For the text-containing cell, return its midpoint in (x, y) coordinate format. 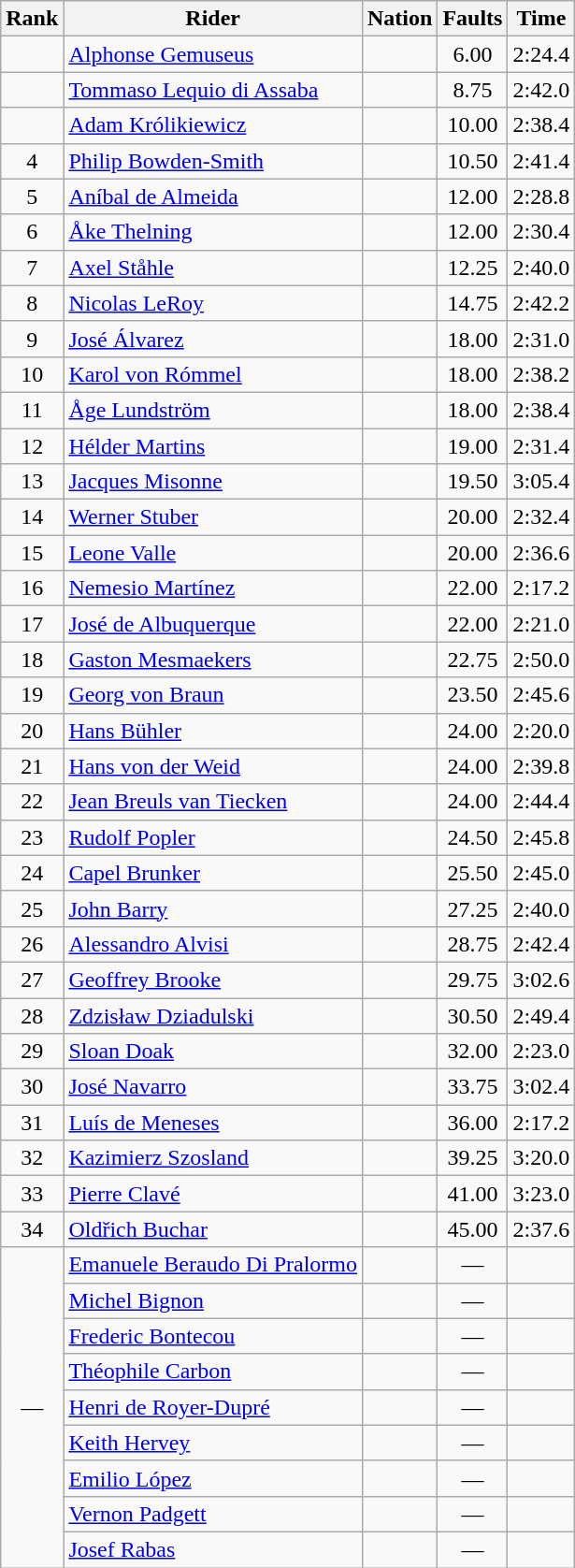
Georg von Braun (213, 695)
2:44.4 (541, 802)
Oldřich Buchar (213, 1229)
5 (32, 196)
Sloan Doak (213, 1052)
3:05.4 (541, 482)
8.75 (473, 90)
2:24.4 (541, 54)
Jacques Misonne (213, 482)
2:42.2 (541, 303)
10 (32, 374)
29 (32, 1052)
45.00 (473, 1229)
3:02.6 (541, 980)
23.50 (473, 695)
2:42.4 (541, 944)
19.00 (473, 446)
34 (32, 1229)
2:45.0 (541, 873)
2:21.0 (541, 624)
3:20.0 (541, 1158)
Time (541, 19)
30.50 (473, 1015)
Aníbal de Almeida (213, 196)
Axel Ståhle (213, 268)
2:31.0 (541, 339)
28 (32, 1015)
Keith Hervey (213, 1443)
Henri de Royer-Dupré (213, 1407)
Josef Rabas (213, 1549)
6 (32, 232)
10.50 (473, 161)
Åge Lundström (213, 410)
Pierre Clavé (213, 1194)
Leone Valle (213, 553)
17 (32, 624)
José Álvarez (213, 339)
2:49.4 (541, 1015)
Hélder Martins (213, 446)
Zdzisław Dziadulski (213, 1015)
Vernon Padgett (213, 1514)
2:32.4 (541, 517)
2:38.2 (541, 374)
Hans Bühler (213, 731)
José de Albuquerque (213, 624)
Faults (473, 19)
27.25 (473, 908)
2:37.6 (541, 1229)
2:30.4 (541, 232)
Hans von der Weid (213, 766)
30 (32, 1087)
Théophile Carbon (213, 1372)
Jean Breuls van Tiecken (213, 802)
32.00 (473, 1052)
33 (32, 1194)
12.25 (473, 268)
16 (32, 588)
Emanuele Beraudo Di Pralormo (213, 1265)
3:02.4 (541, 1087)
Adam Królikiewicz (213, 125)
10.00 (473, 125)
Tommaso Lequio di Assaba (213, 90)
22.75 (473, 660)
14.75 (473, 303)
20 (32, 731)
36.00 (473, 1123)
Frederic Bontecou (213, 1336)
24 (32, 873)
Alphonse Gemuseus (213, 54)
13 (32, 482)
41.00 (473, 1194)
2:45.6 (541, 695)
Michel Bignon (213, 1300)
8 (32, 303)
2:36.6 (541, 553)
24.50 (473, 837)
25 (32, 908)
José Navarro (213, 1087)
27 (32, 980)
6.00 (473, 54)
Capel Brunker (213, 873)
26 (32, 944)
Rider (213, 19)
18 (32, 660)
39.25 (473, 1158)
15 (32, 553)
29.75 (473, 980)
Åke Thelning (213, 232)
2:42.0 (541, 90)
2:41.4 (541, 161)
25.50 (473, 873)
Emilio López (213, 1478)
4 (32, 161)
2:39.8 (541, 766)
2:31.4 (541, 446)
John Barry (213, 908)
Alessandro Alvisi (213, 944)
12 (32, 446)
Nemesio Martínez (213, 588)
Rank (32, 19)
Geoffrey Brooke (213, 980)
Werner Stuber (213, 517)
Gaston Mesmaekers (213, 660)
Karol von Rómmel (213, 374)
2:28.8 (541, 196)
19 (32, 695)
19.50 (473, 482)
28.75 (473, 944)
33.75 (473, 1087)
7 (32, 268)
14 (32, 517)
3:23.0 (541, 1194)
21 (32, 766)
Nicolas LeRoy (213, 303)
11 (32, 410)
Rudolf Popler (213, 837)
31 (32, 1123)
32 (32, 1158)
2:23.0 (541, 1052)
9 (32, 339)
Luís de Meneses (213, 1123)
2:20.0 (541, 731)
23 (32, 837)
Kazimierz Szosland (213, 1158)
2:50.0 (541, 660)
Philip Bowden-Smith (213, 161)
22 (32, 802)
2:45.8 (541, 837)
Nation (399, 19)
